Capture the cell that displays the provided text and extract its (X, Y) central coordinate. 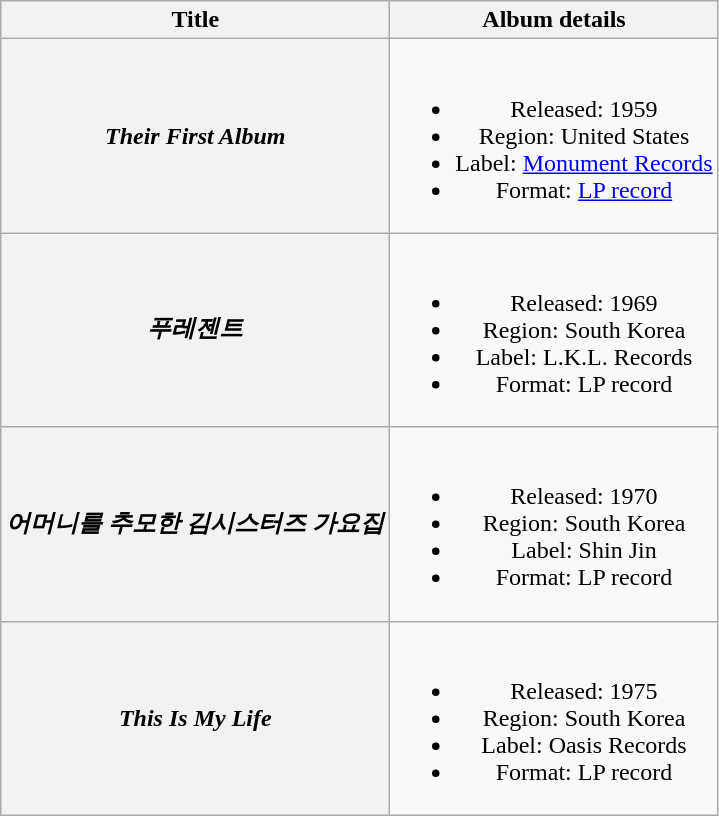
Released: 1959Region: United StatesLabel: Monument RecordsFormat: LP record (554, 136)
Title (196, 20)
Released: 1969Region: South KoreaLabel: L.K.L. RecordsFormat: LP record (554, 330)
Released: 1975Region: South KoreaLabel: Oasis RecordsFormat: LP record (554, 718)
Released: 1970Region: South KoreaLabel: Shin JinFormat: LP record (554, 524)
푸레젠트 (196, 330)
Album details (554, 20)
Their First Album (196, 136)
어머니를 추모한 김시스터즈 가요집 (196, 524)
This Is My Life (196, 718)
